Output the [X, Y] coordinate of the center of the cell containing the given text.  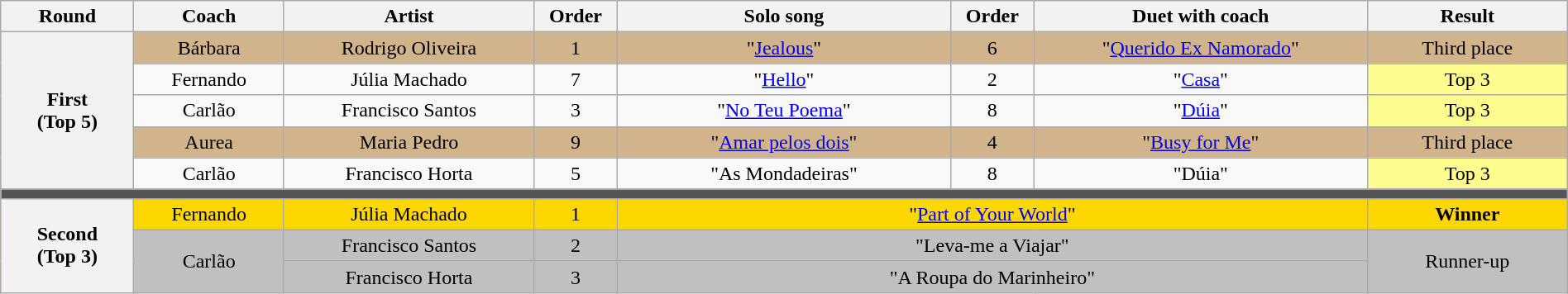
"Leva-me a Viajar" [992, 245]
Result [1467, 17]
9 [576, 142]
Rodrigo Oliveira [409, 48]
"Amar pelos dois" [784, 142]
"Jealous" [784, 48]
5 [576, 173]
Aurea [208, 142]
"A Roupa do Marinheiro" [992, 277]
Solo song [784, 17]
"Hello" [784, 79]
"No Teu Poema" [784, 111]
"Casa" [1201, 79]
"Part of Your World" [992, 214]
First(Top 5) [68, 111]
Second(Top 3) [68, 245]
6 [992, 48]
4 [992, 142]
Duet with coach [1201, 17]
"Busy for Me" [1201, 142]
Bárbara [208, 48]
Maria Pedro [409, 142]
Round [68, 17]
7 [576, 79]
Winner [1467, 214]
"As Mondadeiras" [784, 173]
Coach [208, 17]
Runner-up [1467, 261]
"Querido Ex Namorado" [1201, 48]
Artist [409, 17]
